Return the (x, y) coordinate for the center point of the cell that contains the specified text.  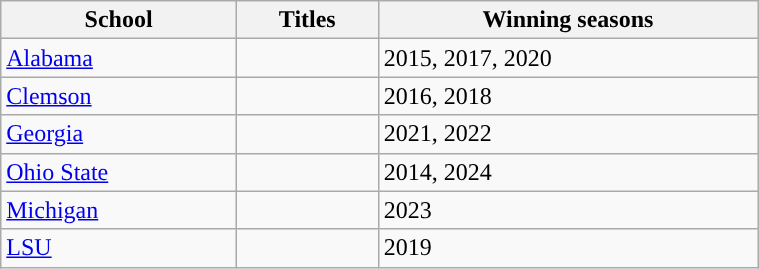
LSU (119, 248)
2015, 2017, 2020 (568, 58)
Alabama (119, 58)
2016, 2018 (568, 96)
2014, 2024 (568, 172)
Titles (307, 20)
Clemson (119, 96)
2021, 2022 (568, 134)
Winning seasons (568, 20)
2023 (568, 210)
School (119, 20)
Ohio State (119, 172)
Georgia (119, 134)
Michigan (119, 210)
2019 (568, 248)
